Return (x, y) of the center of cell containing provided text 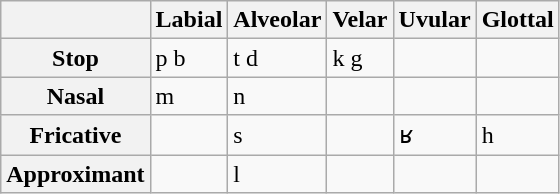
h (518, 135)
Labial (189, 20)
Velar (360, 20)
l (278, 173)
ʁ (434, 135)
Approximant (76, 173)
Alveolar (278, 20)
k g (360, 58)
t d (278, 58)
Stop (76, 58)
m (189, 96)
p b (189, 58)
n (278, 96)
Glottal (518, 20)
Fricative (76, 135)
s (278, 135)
Nasal (76, 96)
Uvular (434, 20)
